Output the (x, y) coordinate of the center of the cell containing the given text.  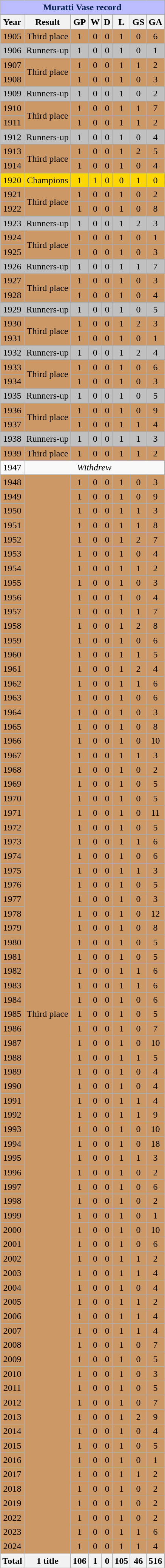
Muratti Vase record (82, 8)
GA (156, 22)
2011 (12, 1388)
2006 (12, 1316)
1937 (12, 425)
Withdrew (94, 468)
1923 (12, 223)
1995 (12, 1158)
1991 (12, 1101)
1996 (12, 1172)
1914 (12, 165)
2022 (12, 1517)
1939 (12, 453)
1961 (12, 669)
1972 (12, 827)
1981 (12, 957)
1983 (12, 985)
2017 (12, 1474)
1989 (12, 1072)
2002 (12, 1259)
1938 (12, 439)
1976 (12, 885)
1994 (12, 1144)
1956 (12, 597)
1965 (12, 727)
1950 (12, 511)
1906 (12, 51)
1932 (12, 353)
L (122, 22)
1 title (48, 1561)
D (107, 22)
1998 (12, 1201)
1979 (12, 928)
1985 (12, 1014)
1953 (12, 554)
1990 (12, 1086)
1960 (12, 655)
106 (79, 1561)
1966 (12, 741)
1925 (12, 252)
1967 (12, 755)
1982 (12, 971)
2001 (12, 1244)
1926 (12, 266)
1969 (12, 784)
1951 (12, 525)
1949 (12, 496)
12 (156, 914)
2016 (12, 1460)
1988 (12, 1057)
2003 (12, 1273)
1907 (12, 65)
2018 (12, 1489)
1952 (12, 540)
1993 (12, 1129)
1986 (12, 1028)
1977 (12, 899)
11 (156, 813)
1959 (12, 640)
1905 (12, 36)
2004 (12, 1287)
1908 (12, 79)
1973 (12, 841)
1924 (12, 238)
105 (122, 1561)
1934 (12, 381)
1968 (12, 770)
1957 (12, 611)
2009 (12, 1359)
1947 (12, 468)
1970 (12, 798)
2010 (12, 1374)
1935 (12, 396)
1987 (12, 1043)
GS (138, 22)
1909 (12, 94)
Year (12, 22)
1930 (12, 324)
2012 (12, 1403)
1974 (12, 856)
18 (156, 1144)
2014 (12, 1431)
1964 (12, 712)
1912 (12, 137)
1954 (12, 568)
46 (138, 1561)
1963 (12, 698)
1910 (12, 108)
2008 (12, 1345)
1933 (12, 367)
2023 (12, 1532)
2019 (12, 1503)
1992 (12, 1115)
1936 (12, 410)
1978 (12, 914)
2000 (12, 1230)
W (95, 22)
2015 (12, 1446)
516 (156, 1561)
1971 (12, 813)
2005 (12, 1302)
1922 (12, 209)
1927 (12, 281)
1955 (12, 583)
1929 (12, 309)
1948 (12, 482)
1921 (12, 195)
1911 (12, 122)
1958 (12, 626)
2013 (12, 1417)
1975 (12, 870)
1980 (12, 942)
1920 (12, 180)
Total (12, 1561)
Champions (48, 180)
2024 (12, 1546)
1984 (12, 1000)
1999 (12, 1215)
1997 (12, 1187)
1928 (12, 295)
GP (79, 22)
1962 (12, 683)
Result (48, 22)
2007 (12, 1330)
1931 (12, 338)
1913 (12, 151)
